Return the [X, Y] coordinate for the center point of the cell that contains the specified text.  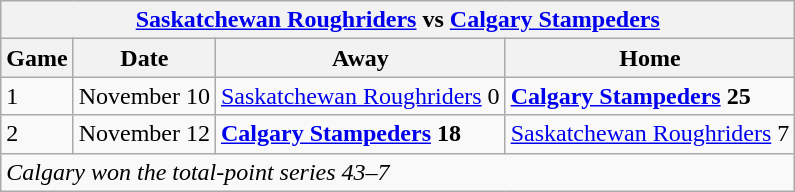
1 [37, 96]
November 10 [144, 96]
Date [144, 58]
Calgary won the total-point series 43–7 [398, 172]
Saskatchewan Roughriders 0 [360, 96]
Calgary Stampeders 18 [360, 134]
Away [360, 58]
Game [37, 58]
Home [650, 58]
November 12 [144, 134]
Saskatchewan Roughriders vs Calgary Stampeders [398, 20]
2 [37, 134]
Calgary Stampeders 25 [650, 96]
Saskatchewan Roughriders 7 [650, 134]
